Provide the [X, Y] coordinate of the cell's center where the given text is located.  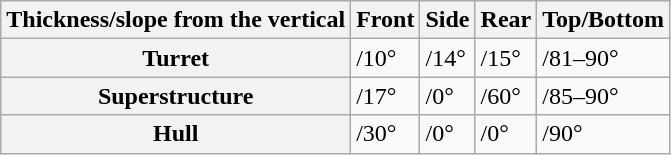
/10° [386, 58]
Front [386, 20]
Hull [176, 134]
/60° [506, 96]
/30° [386, 134]
/15° [506, 58]
Turret [176, 58]
/81–90° [604, 58]
Top/Bottom [604, 20]
Side [448, 20]
/14° [448, 58]
/85–90° [604, 96]
Thickness/slope from the vertical [176, 20]
Rear [506, 20]
/17° [386, 96]
/90° [604, 134]
Superstructure [176, 96]
